Extract the (x, y) coordinate from the center of the cell holding the provided text.  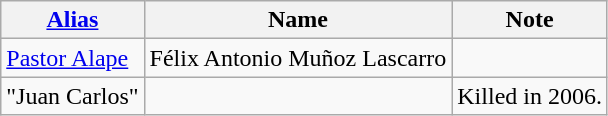
Killed in 2006. (530, 96)
Name (298, 20)
"Juan Carlos" (72, 96)
Pastor Alape (72, 58)
Alias (72, 20)
Note (530, 20)
Félix Antonio Muñoz Lascarro (298, 58)
